Scan for the cell matching the given text and deliver its [X, Y] coordinate at center. 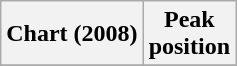
Peakposition [189, 34]
Chart (2008) [72, 34]
